Pinpoint the cell where the given text exists, returning its [X, Y] midpoint coordinate. 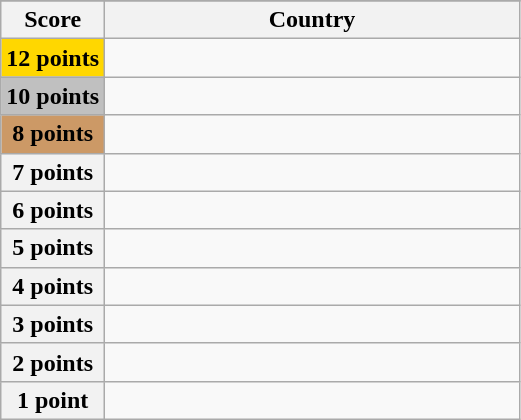
7 points [53, 172]
12 points [53, 58]
3 points [53, 324]
Score [53, 20]
2 points [53, 362]
4 points [53, 286]
10 points [53, 96]
6 points [53, 210]
5 points [53, 248]
Country [312, 20]
8 points [53, 134]
1 point [53, 400]
